Detect which cell encompasses the target text, then output its (x, y) center coordinate. 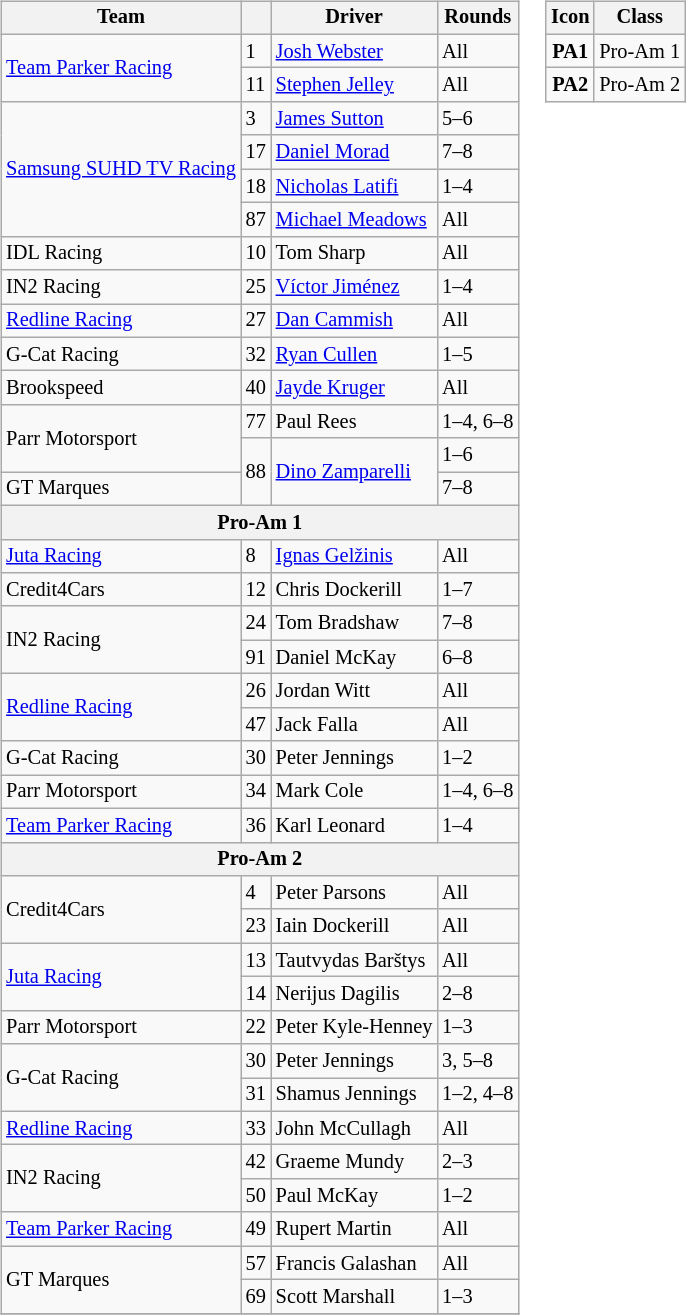
Peter Kyle-Henney (354, 1027)
24 (256, 623)
50 (256, 1196)
Dan Cammish (354, 321)
34 (256, 792)
17 (256, 152)
Dino Zamparelli (354, 472)
Paul McKay (354, 1196)
1–7 (478, 590)
Josh Webster (354, 51)
Ryan Cullen (354, 354)
87 (256, 220)
1–5 (478, 354)
Daniel Morad (354, 152)
Jayde Kruger (354, 388)
3, 5–8 (478, 1061)
Karl Leonard (354, 825)
Paul Rees (354, 422)
57 (256, 1263)
Michael Meadows (354, 220)
Iain Dockerill (354, 926)
22 (256, 1027)
Rupert Martin (354, 1229)
Samsung SUHD TV Racing (120, 170)
James Sutton (354, 119)
Francis Galashan (354, 1263)
Brookspeed (120, 388)
PA1 (570, 51)
8 (256, 556)
Mark Cole (354, 792)
3 (256, 119)
1–2, 4–8 (478, 1095)
32 (256, 354)
40 (256, 388)
Jordan Witt (354, 691)
69 (256, 1297)
2–3 (478, 1162)
42 (256, 1162)
27 (256, 321)
Jack Falla (354, 724)
Tautvydas Barštys (354, 960)
Ignas Gelžinis (354, 556)
91 (256, 657)
11 (256, 85)
IDL Racing (120, 253)
12 (256, 590)
Scott Marshall (354, 1297)
Nerijus Dagilis (354, 994)
33 (256, 1128)
Driver (354, 18)
Stephen Jelley (354, 85)
14 (256, 994)
1–6 (478, 455)
36 (256, 825)
John McCullagh (354, 1128)
31 (256, 1095)
Icon (570, 18)
Daniel McKay (354, 657)
18 (256, 186)
6–8 (478, 657)
Nicholas Latifi (354, 186)
PA2 (570, 85)
Peter Parsons (354, 893)
Tom Sharp (354, 253)
26 (256, 691)
Graeme Mundy (354, 1162)
47 (256, 724)
23 (256, 926)
Víctor Jiménez (354, 287)
25 (256, 287)
88 (256, 472)
Team (120, 18)
5–6 (478, 119)
Class (640, 18)
Chris Dockerill (354, 590)
1 (256, 51)
13 (256, 960)
Shamus Jennings (354, 1095)
Tom Bradshaw (354, 623)
Rounds (478, 18)
2–8 (478, 994)
4 (256, 893)
77 (256, 422)
10 (256, 253)
49 (256, 1229)
